Return the [X, Y] coordinate for the center point of the cell that contains the specified text.  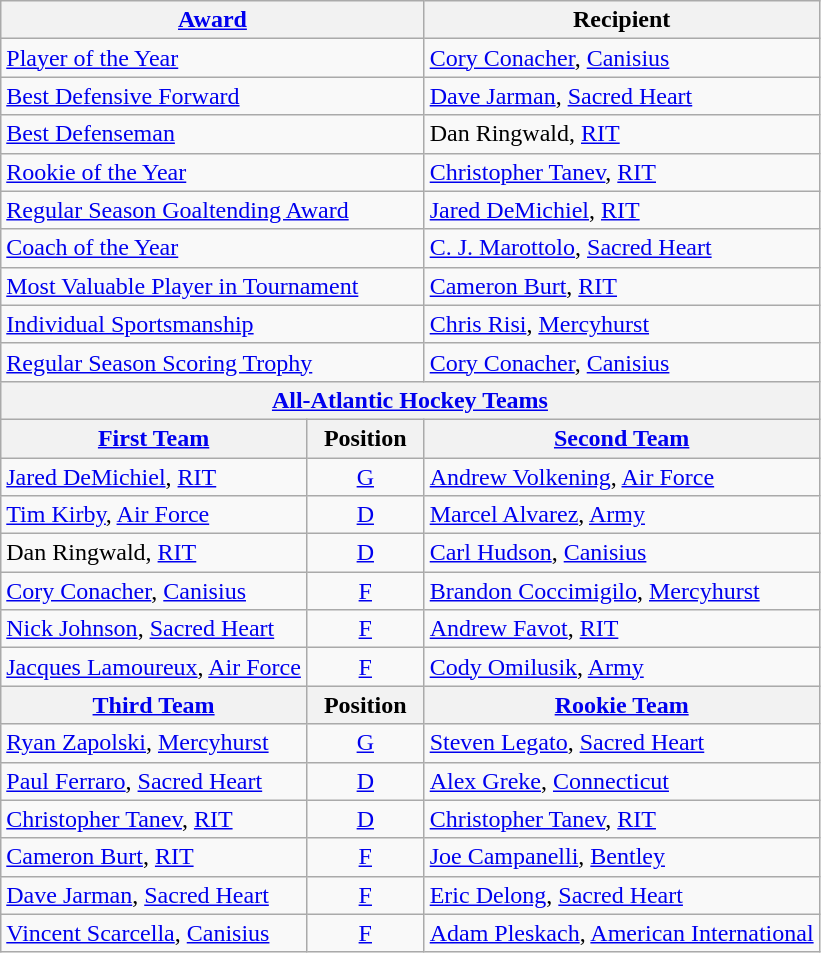
Coach of the Year [212, 248]
First Team [154, 438]
Player of the Year [212, 58]
Andrew Favot, RIT [622, 629]
C. J. Marottolo, Sacred Heart [622, 248]
Vincent Scarcella, Canisius [154, 933]
Individual Sportsmanship [212, 324]
Best Defenseman [212, 134]
Recipient [622, 20]
Third Team [154, 705]
Nick Johnson, Sacred Heart [154, 629]
Tim Kirby, Air Force [154, 515]
Steven Legato, Sacred Heart [622, 743]
All-Atlantic Hockey Teams [410, 400]
Best Defensive Forward [212, 96]
Rookie of the Year [212, 172]
Andrew Volkening, Air Force [622, 477]
Paul Ferraro, Sacred Heart [154, 781]
Adam Pleskach, American International [622, 933]
Joe Campanelli, Bentley [622, 857]
Marcel Alvarez, Army [622, 515]
Award [212, 20]
Eric Delong, Sacred Heart [622, 895]
Rookie Team [622, 705]
Regular Season Scoring Trophy [212, 362]
Cody Omilusik, Army [622, 667]
Brandon Coccimigilo, Mercyhurst [622, 591]
Chris Risi, Mercyhurst [622, 324]
Carl Hudson, Canisius [622, 553]
Most Valuable Player in Tournament [212, 286]
Ryan Zapolski, Mercyhurst [154, 743]
Jacques Lamoureux, Air Force [154, 667]
Alex Greke, Connecticut [622, 781]
Second Team [622, 438]
Regular Season Goaltending Award [212, 210]
